Provide the [X, Y] coordinate of the cell's center where the given text is located.  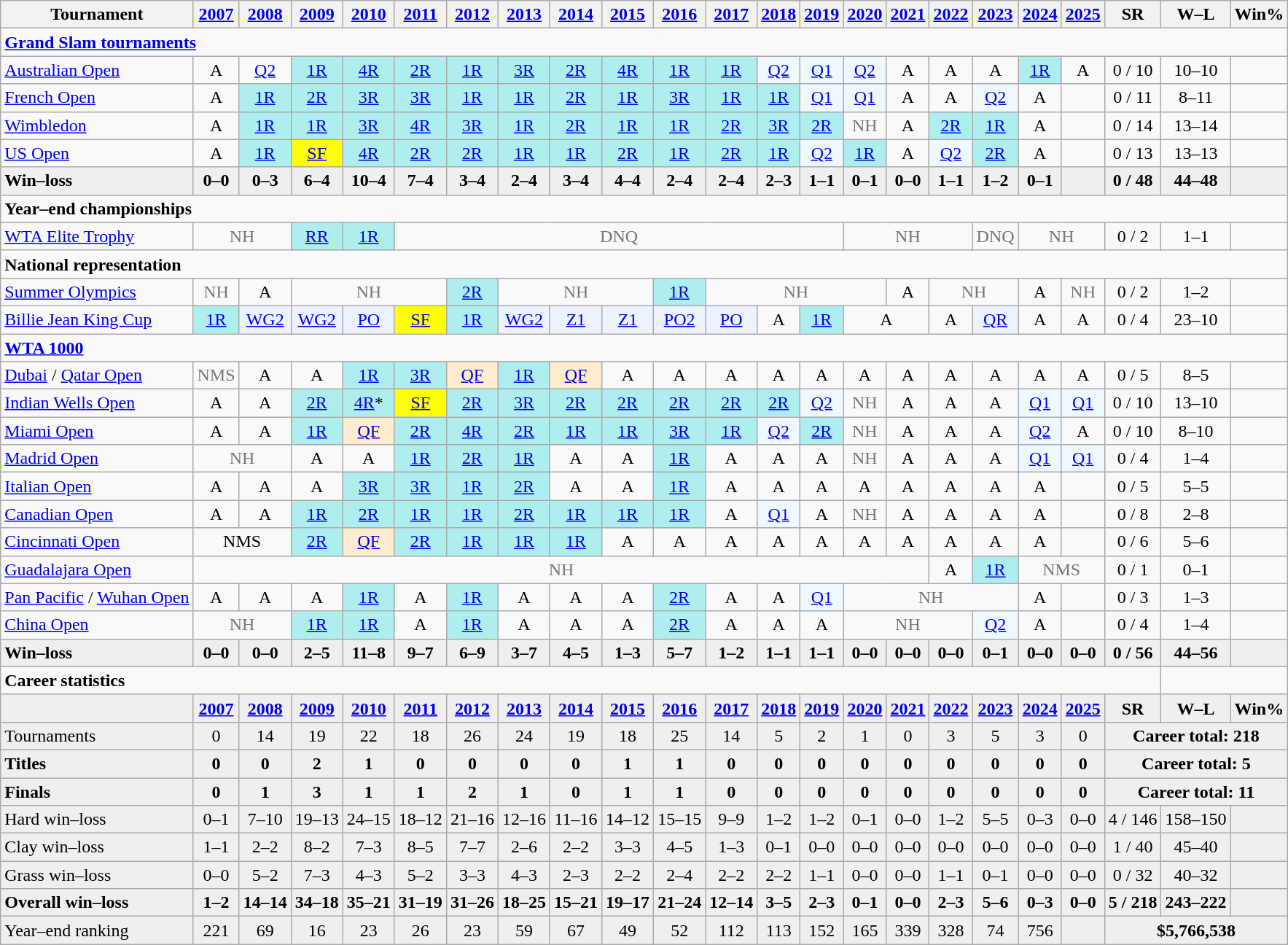
French Open [97, 98]
6–9 [472, 653]
Canadian Open [97, 514]
21–16 [472, 820]
34–18 [316, 903]
Career total: 5 [1195, 763]
45–40 [1195, 847]
16 [316, 930]
WTA Elite Trophy [97, 236]
RR [316, 236]
0 / 11 [1133, 98]
13–14 [1195, 125]
243–222 [1195, 903]
3–5 [778, 903]
2–5 [316, 653]
Year–end championships [644, 209]
Indian Wells Open [97, 403]
Overall win–loss [97, 903]
Grass win–loss [97, 875]
14–14 [265, 903]
44–48 [1195, 181]
7–4 [420, 181]
Year–end ranking [97, 930]
8–11 [1195, 98]
165 [864, 930]
339 [908, 930]
10–10 [1195, 70]
7–10 [265, 820]
Guadalajara Open [97, 569]
328 [951, 930]
35–21 [369, 903]
67 [576, 930]
0 / 56 [1133, 653]
4 / 146 [1133, 820]
PO2 [679, 319]
12–14 [732, 903]
2–6 [523, 847]
0 / 3 [1133, 597]
Cincinnati Open [97, 542]
Pan Pacific / Wuhan Open [97, 597]
18–25 [523, 903]
22 [369, 736]
Tournament [97, 15]
221 [216, 930]
Billie Jean King Cup [97, 319]
23–10 [1195, 319]
3–7 [523, 653]
0 / 1 [1133, 569]
0 / 32 [1133, 875]
31–19 [420, 903]
0 / 14 [1133, 125]
National representation [644, 264]
152 [822, 930]
69 [265, 930]
756 [1039, 930]
112 [732, 930]
1 / 40 [1133, 847]
24–15 [369, 820]
15–15 [679, 820]
13–13 [1195, 153]
0 / 13 [1133, 153]
74 [996, 930]
Clay win–loss [97, 847]
Career total: 218 [1195, 736]
US Open [97, 153]
7–7 [472, 847]
Tournaments [97, 736]
19–13 [316, 820]
18–12 [420, 820]
31–26 [472, 903]
0 / 6 [1133, 542]
Career total: 11 [1195, 791]
113 [778, 930]
Summer Olympics [97, 292]
4–4 [628, 181]
15–21 [576, 903]
158–150 [1195, 820]
$5,766,538 [1195, 930]
11–16 [576, 820]
14–12 [628, 820]
24 [523, 736]
Titles [97, 763]
Dubai / Qatar Open [97, 376]
QR [996, 319]
Hard win–loss [97, 820]
11–8 [369, 653]
Australian Open [97, 70]
13–10 [1195, 403]
52 [679, 930]
Madrid Open [97, 459]
6–4 [316, 181]
Wimbledon [97, 125]
59 [523, 930]
40–32 [1195, 875]
Italian Open [97, 486]
0 / 8 [1133, 514]
2–8 [1195, 514]
0 / 48 [1133, 181]
8–10 [1195, 431]
19–17 [628, 903]
12–16 [523, 820]
China Open [97, 625]
9–9 [732, 820]
WTA 1000 [644, 348]
5 / 218 [1133, 903]
5–7 [679, 653]
Grand Slam tournaments [644, 42]
10–4 [369, 181]
44–56 [1195, 653]
25 [679, 736]
Career statistics [581, 680]
Miami Open [97, 431]
Finals [97, 791]
21–24 [679, 903]
4R* [369, 403]
9–7 [420, 653]
49 [628, 930]
8–2 [316, 847]
